Provide the [x, y] coordinate of the cell's center where the given text is located.  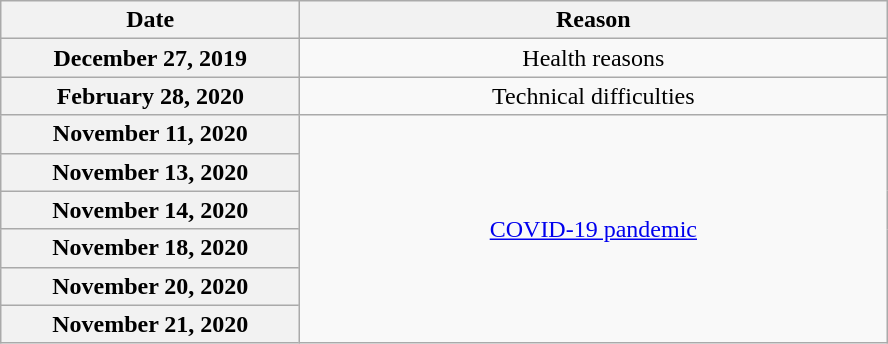
November 11, 2020 [150, 134]
December 27, 2019 [150, 58]
February 28, 2020 [150, 96]
COVID-19 pandemic [594, 229]
November 18, 2020 [150, 248]
Health reasons [594, 58]
November 13, 2020 [150, 172]
November 20, 2020 [150, 286]
Technical difficulties [594, 96]
November 14, 2020 [150, 210]
November 21, 2020 [150, 324]
Date [150, 20]
Reason [594, 20]
